Extract the [x, y] coordinate from the center of the cell holding the provided text.  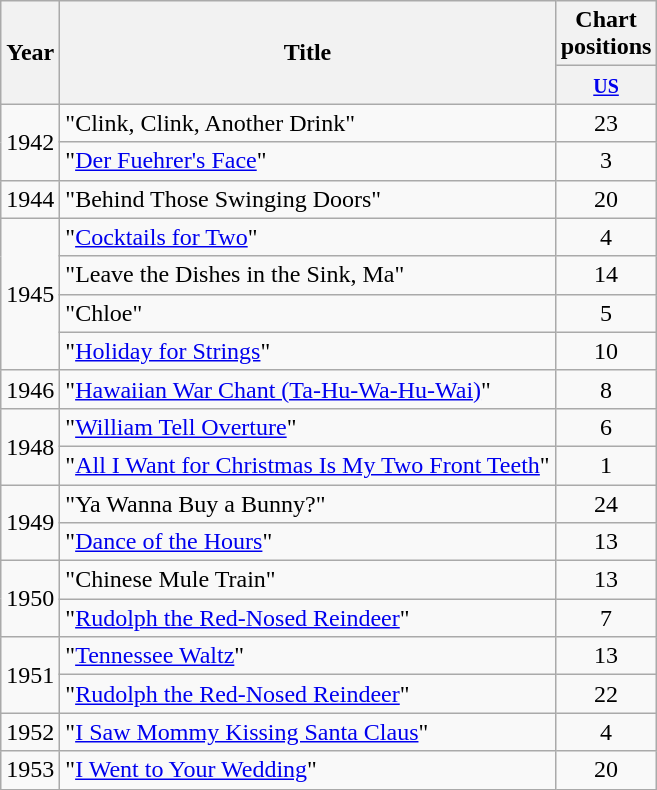
"William Tell Overture" [308, 427]
14 [606, 275]
1946 [30, 389]
"Leave the Dishes in the Sink, Ma" [308, 275]
"Cocktails for Two" [308, 237]
"All I Want for Christmas Is My Two Front Teeth" [308, 465]
1952 [30, 732]
"Ya Wanna Buy a Bunny?" [308, 503]
1942 [30, 142]
Chart positions [606, 34]
8 [606, 389]
"I Saw Mommy Kissing Santa Claus" [308, 732]
"I Went to Your Wedding" [308, 770]
1948 [30, 446]
5 [606, 313]
22 [606, 694]
3 [606, 161]
23 [606, 123]
Year [30, 52]
"Hawaiian War Chant (Ta-Hu-Wa-Hu-Wai)" [308, 389]
1945 [30, 294]
Title [308, 52]
1 [606, 465]
1949 [30, 522]
24 [606, 503]
"Clink, Clink, Another Drink" [308, 123]
1950 [30, 599]
1953 [30, 770]
"Chinese Mule Train" [308, 580]
"Der Fuehrer's Face" [308, 161]
1951 [30, 675]
6 [606, 427]
"Behind Those Swinging Doors" [308, 199]
10 [606, 351]
"Holiday for Strings" [308, 351]
1944 [30, 199]
US [606, 85]
7 [606, 618]
"Tennessee Waltz" [308, 656]
"Chloe" [308, 313]
"Dance of the Hours" [308, 542]
